Pinpoint the cell where the given text exists, returning its [x, y] midpoint coordinate. 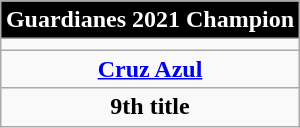
Guardianes 2021 Champion [150, 20]
Cruz Azul [150, 69]
9th title [150, 107]
